Determine the (x, y) coordinate at the center of the cell enclosing the given text.  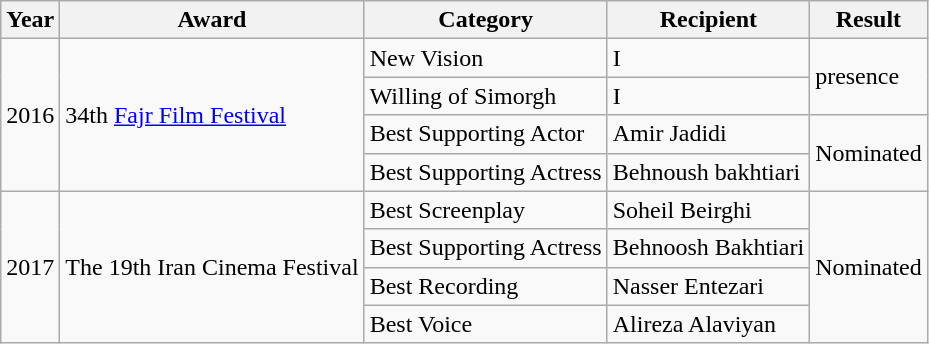
Best Voice (486, 324)
New Vision (486, 58)
Year (30, 20)
presence (869, 77)
Award (212, 20)
2016 (30, 115)
Recipient (708, 20)
Category (486, 20)
2017 (30, 267)
The 19th Iran Cinema Festival (212, 267)
Alireza Alaviyan (708, 324)
34th Fajr Film Festival (212, 115)
Behnoosh Bakhtiari (708, 248)
Amir Jadidi (708, 134)
Best Recording (486, 286)
Best Screenplay (486, 210)
Nasser Entezari (708, 286)
Best Supporting Actor (486, 134)
Behnoush bakhtiari (708, 172)
Soheil Beirghi (708, 210)
Result (869, 20)
Willing of Simorgh (486, 96)
